Extract the [X, Y] coordinate from the center of the cell holding the provided text.  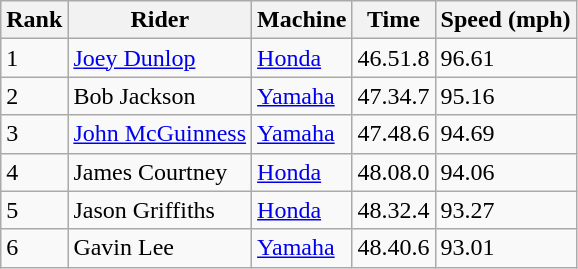
1 [34, 58]
93.01 [506, 248]
5 [34, 210]
6 [34, 248]
Speed (mph) [506, 20]
96.61 [506, 58]
46.51.8 [394, 58]
Rider [160, 20]
94.69 [506, 134]
Joey Dunlop [160, 58]
47.48.6 [394, 134]
Jason Griffiths [160, 210]
95.16 [506, 96]
Machine [302, 20]
James Courtney [160, 172]
48.40.6 [394, 248]
4 [34, 172]
48.32.4 [394, 210]
2 [34, 96]
Time [394, 20]
48.08.0 [394, 172]
93.27 [506, 210]
Gavin Lee [160, 248]
94.06 [506, 172]
Rank [34, 20]
Bob Jackson [160, 96]
John McGuinness [160, 134]
3 [34, 134]
47.34.7 [394, 96]
